Extract the (X, Y) coordinate from the center of the cell holding the provided text.  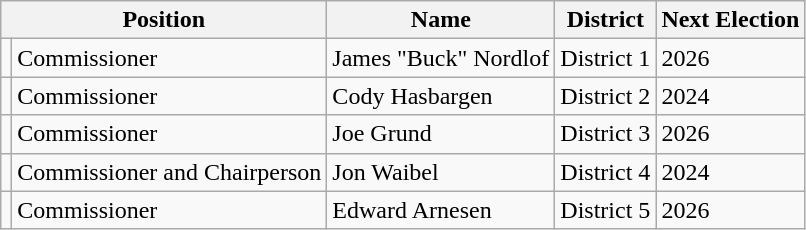
District (606, 20)
Edward Arnesen (441, 210)
Cody Hasbargen (441, 96)
District 1 (606, 58)
Jon Waibel (441, 172)
Position (164, 20)
District 4 (606, 172)
District 3 (606, 134)
James "Buck" Nordlof (441, 58)
Commissioner and Chairperson (170, 172)
Name (441, 20)
District 5 (606, 210)
Joe Grund (441, 134)
District 2 (606, 96)
Next Election (730, 20)
